Return [x, y] of the center of cell containing provided text 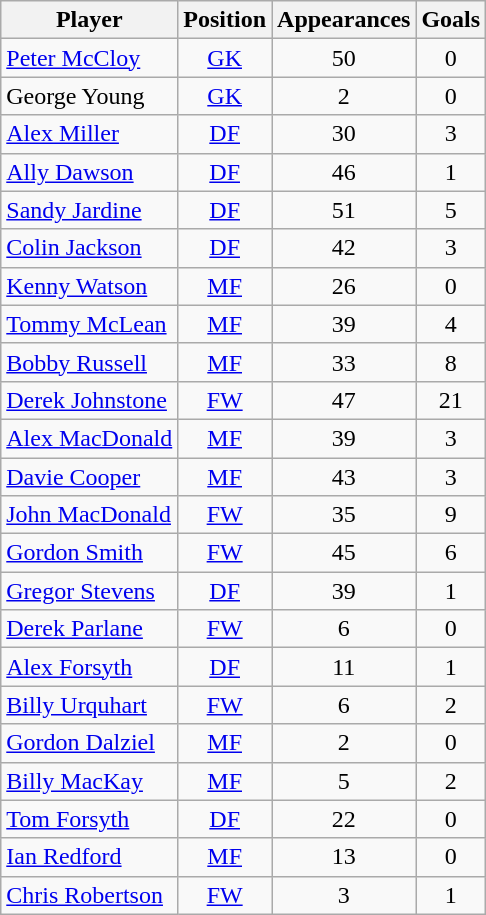
Gordon Smith [90, 553]
Chris Robertson [90, 895]
Tommy McLean [90, 324]
9 [451, 515]
42 [344, 248]
50 [344, 58]
13 [344, 857]
26 [344, 286]
Derek Johnstone [90, 400]
Billy Urquhart [90, 705]
Peter McCloy [90, 58]
4 [451, 324]
21 [451, 400]
43 [344, 477]
John MacDonald [90, 515]
51 [344, 210]
Position [225, 20]
Tom Forsyth [90, 819]
Alex Forsyth [90, 667]
Appearances [344, 20]
Kenny Watson [90, 286]
Player [90, 20]
33 [344, 362]
Gordon Dalziel [90, 743]
Bobby Russell [90, 362]
Goals [451, 20]
8 [451, 362]
Ally Dawson [90, 172]
Alex Miller [90, 134]
46 [344, 172]
45 [344, 553]
Gregor Stevens [90, 591]
11 [344, 667]
Alex MacDonald [90, 438]
Sandy Jardine [90, 210]
Ian Redford [90, 857]
22 [344, 819]
47 [344, 400]
Billy MacKay [90, 781]
30 [344, 134]
George Young [90, 96]
Derek Parlane [90, 629]
Davie Cooper [90, 477]
Colin Jackson [90, 248]
35 [344, 515]
